Find where the given text appears and provide that cell's center as [x, y] coordinate. 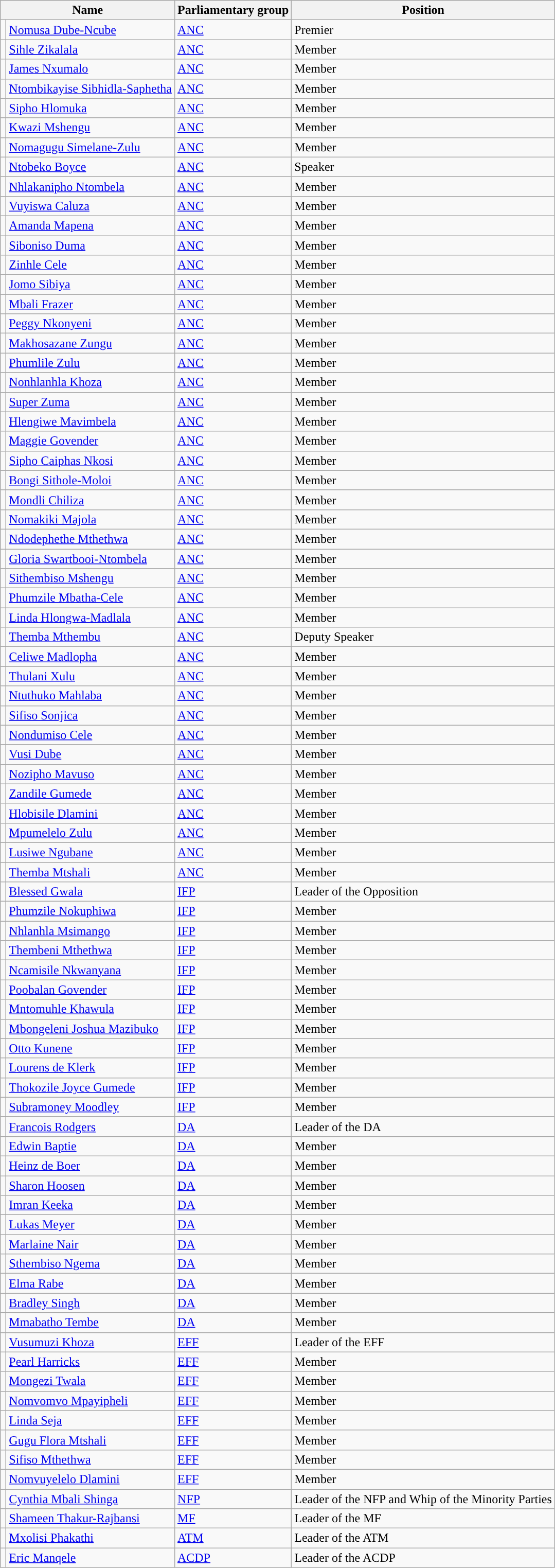
Mongezi Twala [91, 1381]
Nomusa Dube-Ncube [91, 30]
Leader of the MF [423, 1519]
Sithembiso Mshengu [91, 578]
Thembeni Mthethwa [91, 950]
Zandile Gumede [91, 794]
Sipho Hlomuka [91, 108]
Sihle Zikalala [91, 49]
Subramoney Moodley [91, 1107]
Name [87, 10]
Nonhlanhla Khoza [91, 382]
Sthembiso Ngema [91, 1264]
Ntombikayise Sibhidla-Saphetha [91, 89]
Sifiso Sonjica [91, 715]
Cynthia Mbali Shinga [91, 1499]
Mpumelelo Zulu [91, 833]
Leader of the Opposition [423, 892]
Ntuthuko Mahlaba [91, 696]
Imran Keeka [91, 1205]
Themba Mthembu [91, 637]
Deputy Speaker [423, 637]
ATM [232, 1538]
Parliamentary group [232, 10]
Leader of the ATM [423, 1538]
Zinhle Cele [91, 265]
Marlaine Nair [91, 1244]
Vusumuzi Khoza [91, 1342]
Mondli Chiliza [91, 500]
Position [423, 10]
Phumlile Zulu [91, 363]
James Nxumalo [91, 69]
Phumzile Nokuphiwa [91, 911]
Leader of the EFF [423, 1342]
Leader of the NFP and Whip of the Minority Parties [423, 1499]
Poobalan Govender [91, 990]
Nhlakanipho Ntombela [91, 186]
Mbongeleni Joshua Mazibuko [91, 1029]
Elma Rabe [91, 1283]
Gugu Flora Mtshali [91, 1440]
Mmabatho Tembe [91, 1323]
Pearl Harricks [91, 1362]
Thulani Xulu [91, 676]
Mxolisi Phakathi [91, 1538]
Themba Mtshali [91, 872]
Otto Kunene [91, 1048]
Hlobisile Dlamini [91, 813]
Nomakiki Majola [91, 519]
Vusi Dube [91, 754]
Kwazi Mshengu [91, 128]
Nhlanhla Msimango [91, 931]
NFP [232, 1499]
Nozipho Mavuso [91, 774]
Shameen Thakur-Rajbansi [91, 1519]
Amanda Mapena [91, 225]
Speaker [423, 167]
Sharon Hoosen [91, 1185]
Ncamisile Nkwanyana [91, 970]
MF [232, 1519]
Super Zuma [91, 402]
Linda Seja [91, 1420]
Bongi Sithole-Moloi [91, 480]
Hlengiwe Mavimbela [91, 421]
Celiwe Madlopha [91, 657]
Nomagugu Simelane-Zulu [91, 147]
Leader of the DA [423, 1126]
Peggy Nkonyeni [91, 324]
Blessed Gwala [91, 892]
Mntomuhle Khawula [91, 1009]
Nomvomvo Mpayipheli [91, 1401]
Premier [423, 30]
Vuyiswa Caluza [91, 206]
ACDP [232, 1558]
Leader of the ACDP [423, 1558]
Lukas Meyer [91, 1225]
Eric Manqele [91, 1558]
Francois Rodgers [91, 1126]
Ntobeko Boyce [91, 167]
Sipho Caiphas Nkosi [91, 461]
Linda Hlongwa-Madlala [91, 618]
Nondumiso Cele [91, 735]
Phumzile Mbatha-Cele [91, 598]
Gloria Swartbooi-Ntombela [91, 558]
Edwin Baptie [91, 1146]
Thokozile Joyce Gumede [91, 1087]
Heinz de Boer [91, 1166]
Nomvuyelelo Dlamini [91, 1479]
Siboniso Duma [91, 245]
Bradley Singh [91, 1303]
Makhosazane Zungu [91, 343]
Lusiwe Ngubane [91, 852]
Sifiso Mthethwa [91, 1459]
Jomo Sibiya [91, 285]
Maggie Govender [91, 441]
Mbali Frazer [91, 304]
Ndodephethe Mthethwa [91, 539]
Lourens de Klerk [91, 1068]
